Detect which cell encompasses the target text, then output its [X, Y] center coordinate. 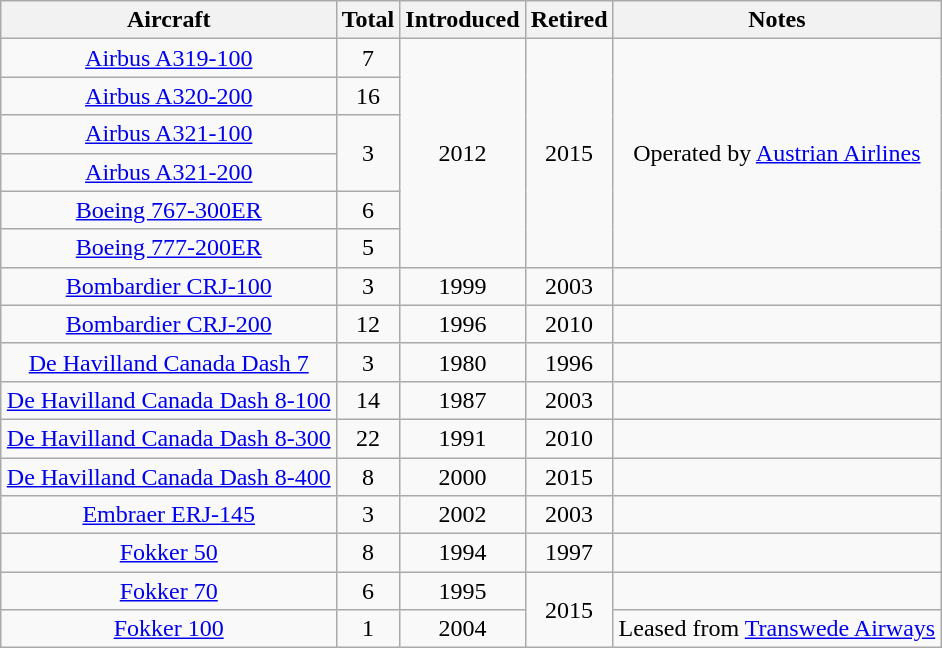
2012 [462, 153]
5 [368, 248]
Airbus A321-100 [168, 134]
Aircraft [168, 20]
Airbus A321-200 [168, 172]
12 [368, 324]
Notes [777, 20]
Fokker 50 [168, 553]
Airbus A319-100 [168, 58]
1999 [462, 286]
De Havilland Canada Dash 8-300 [168, 438]
De Havilland Canada Dash 8-400 [168, 477]
Bombardier CRJ-100 [168, 286]
1995 [462, 591]
Fokker 70 [168, 591]
1987 [462, 400]
Retired [569, 20]
Boeing 777-200ER [168, 248]
7 [368, 58]
1 [368, 629]
Introduced [462, 20]
Operated by Austrian Airlines [777, 153]
Airbus A320-200 [168, 96]
16 [368, 96]
Fokker 100 [168, 629]
De Havilland Canada Dash 7 [168, 362]
De Havilland Canada Dash 8-100 [168, 400]
2004 [462, 629]
Leased from Transwede Airways [777, 629]
Boeing 767-300ER [168, 210]
1994 [462, 553]
1991 [462, 438]
Bombardier CRJ-200 [168, 324]
14 [368, 400]
1997 [569, 553]
Total [368, 20]
2000 [462, 477]
1980 [462, 362]
2002 [462, 515]
Embraer ERJ-145 [168, 515]
22 [368, 438]
